Return (x, y) of the center of cell containing provided text 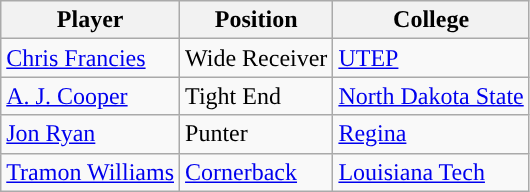
Regina (431, 134)
Tramon Williams (90, 172)
Player (90, 20)
UTEP (431, 58)
Punter (256, 134)
Louisiana Tech (431, 172)
Wide Receiver (256, 58)
Position (256, 20)
College (431, 20)
Chris Francies (90, 58)
North Dakota State (431, 96)
Cornerback (256, 172)
Jon Ryan (90, 134)
A. J. Cooper (90, 96)
Tight End (256, 96)
